Return the (X, Y) coordinate for the center point of the cell that contains the specified text.  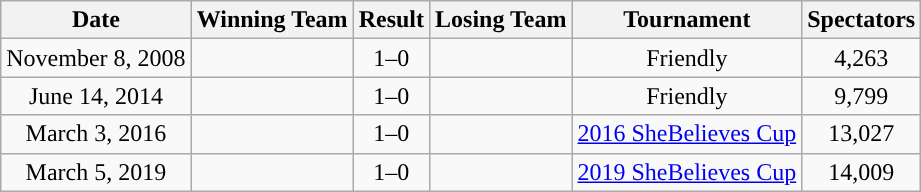
14,009 (862, 172)
Result (391, 20)
4,263 (862, 58)
Date (96, 20)
Winning Team (272, 20)
March 3, 2016 (96, 134)
9,799 (862, 96)
March 5, 2019 (96, 172)
13,027 (862, 134)
Losing Team (501, 20)
2019 SheBelieves Cup (687, 172)
November 8, 2008 (96, 58)
June 14, 2014 (96, 96)
Tournament (687, 20)
Spectators (862, 20)
2016 SheBelieves Cup (687, 134)
